Search for the cell housing the specified text and yield its (x, y) center coordinate. 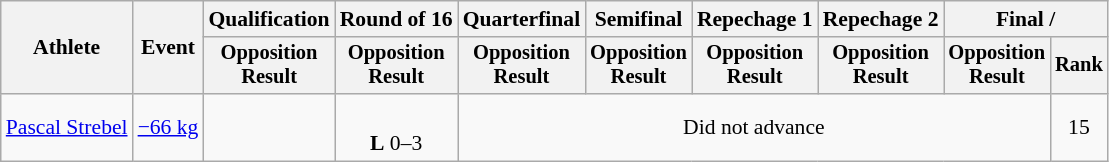
Final / (1026, 19)
Event (168, 48)
Repechage 1 (755, 19)
Athlete (67, 48)
Rank (1079, 66)
Pascal Strebel (67, 128)
Quarterfinal (522, 19)
Qualification (268, 19)
L 0–3 (396, 128)
−66 kg (168, 128)
Repechage 2 (881, 19)
Did not advance (754, 128)
Semifinal (638, 19)
15 (1079, 128)
Round of 16 (396, 19)
